Pinpoint the cell where the given text exists, returning its [X, Y] midpoint coordinate. 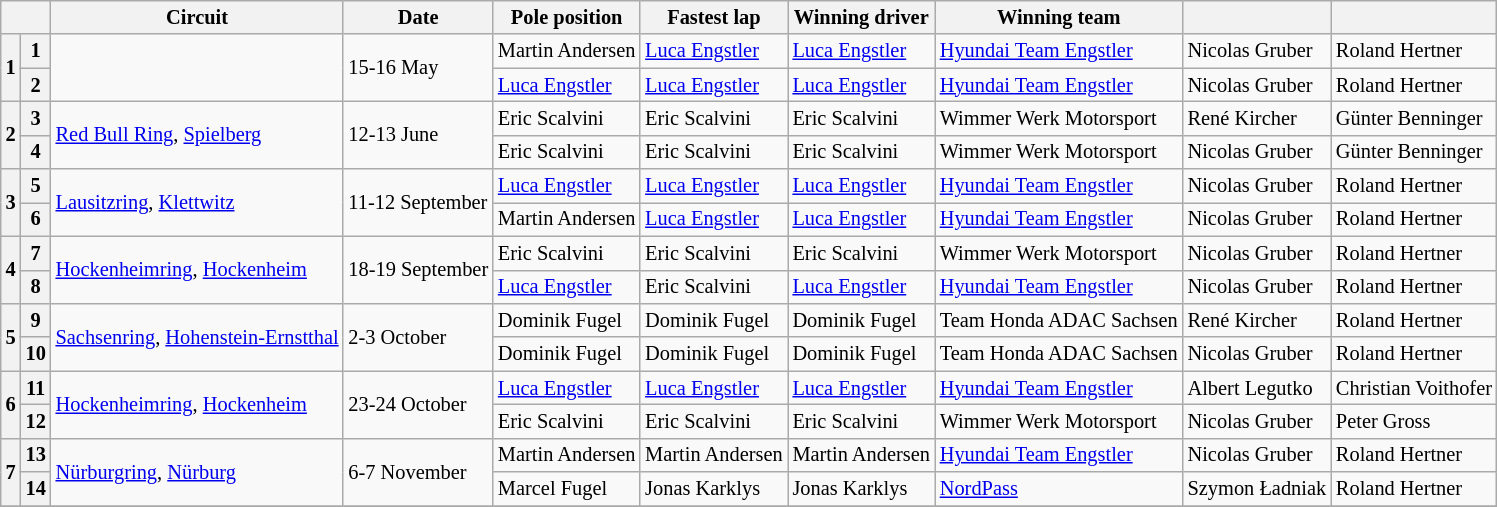
Pole position [566, 17]
Sachsenring, Hohenstein-Ernstthal [198, 336]
23-24 October [418, 404]
Circuit [198, 17]
10 [36, 354]
Peter Gross [1414, 421]
14 [36, 489]
9 [36, 320]
11-12 September [418, 202]
Date [418, 17]
Winning driver [862, 17]
2-3 October [418, 336]
18-19 September [418, 270]
8 [36, 287]
Winning team [1059, 17]
Lausitzring, Klettwitz [198, 202]
12-13 June [418, 134]
Fastest lap [714, 17]
Nürburgring, Nürburg [198, 472]
11 [36, 388]
Red Bull Ring, Spielberg [198, 134]
15-16 May [418, 68]
Albert Legutko [1257, 388]
13 [36, 455]
Marcel Fugel [566, 489]
12 [36, 421]
NordPass [1059, 489]
Christian Voithofer [1414, 388]
Szymon Ładniak [1257, 489]
6-7 November [418, 472]
